For the text-containing cell, return its midpoint in [x, y] coordinate format. 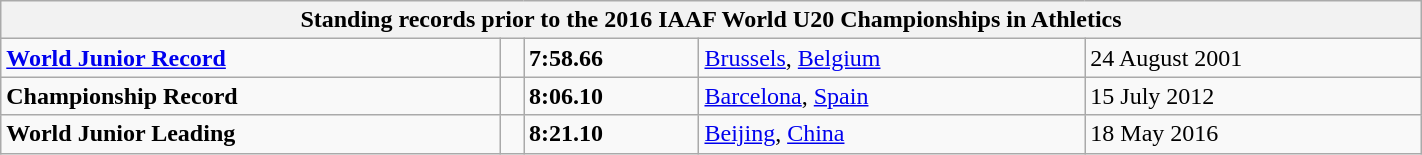
18 May 2016 [1253, 134]
Barcelona, Spain [892, 96]
24 August 2001 [1253, 58]
8:21.10 [612, 134]
Beijing, China [892, 134]
7:58.66 [612, 58]
World Junior Record [251, 58]
World Junior Leading [251, 134]
8:06.10 [612, 96]
Standing records prior to the 2016 IAAF World U20 Championships in Athletics [711, 20]
Brussels, Belgium [892, 58]
Championship Record [251, 96]
15 July 2012 [1253, 96]
